Return the (X, Y) coordinate for the center point of the cell that contains the specified text.  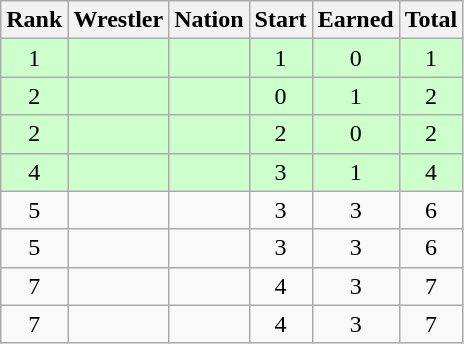
Total (431, 20)
Wrestler (118, 20)
Nation (209, 20)
Earned (356, 20)
Start (280, 20)
Rank (34, 20)
